Return [X, Y] of the center of cell containing provided text 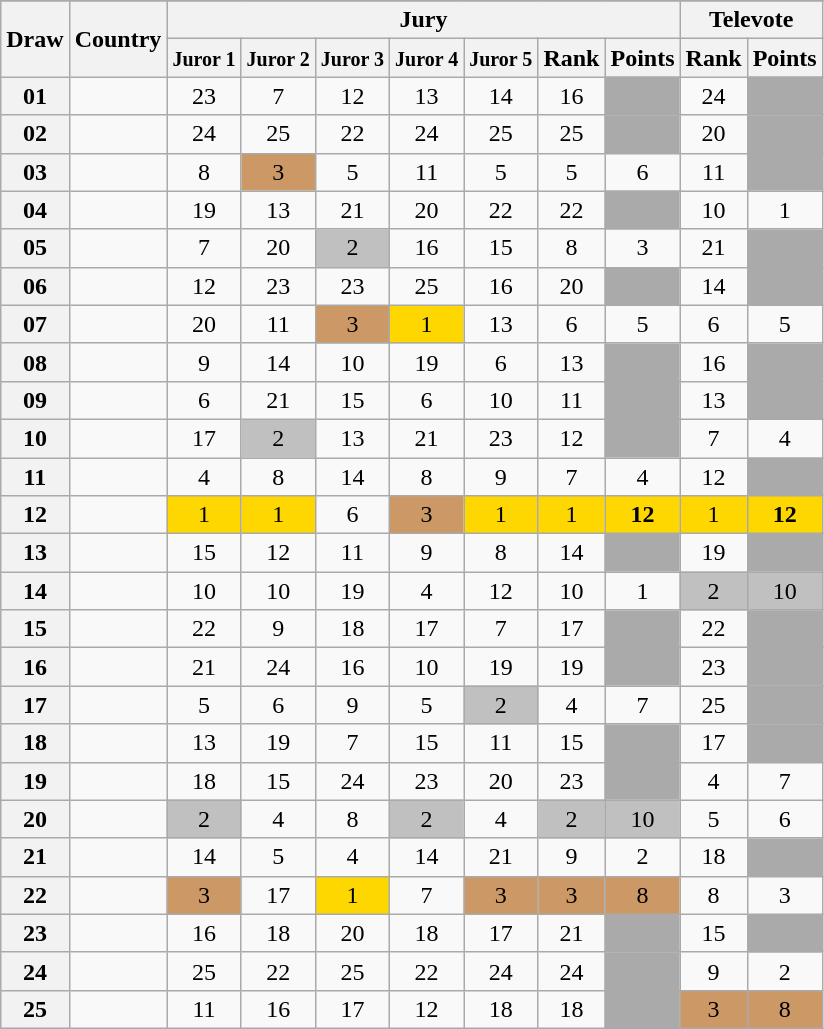
02 [35, 134]
Juror 1 [204, 58]
Juror 5 [501, 58]
Country [118, 39]
Draw [35, 39]
05 [35, 248]
Televote [751, 20]
Juror 2 [278, 58]
Jury [424, 20]
07 [35, 324]
06 [35, 286]
09 [35, 400]
04 [35, 210]
Juror 4 [426, 58]
08 [35, 362]
01 [35, 96]
Juror 3 [352, 58]
03 [35, 172]
